Output the [X, Y] coordinate of the center of the cell containing the given text.  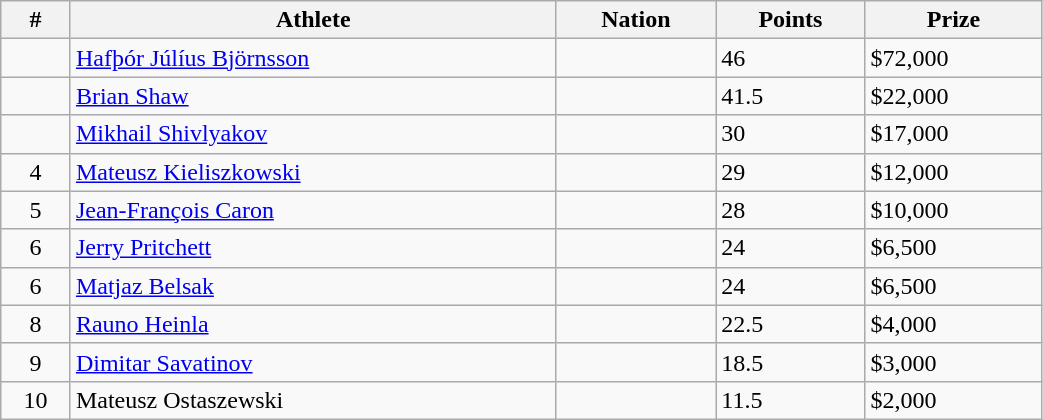
$22,000 [954, 96]
Matjaz Belsak [313, 286]
$72,000 [954, 58]
41.5 [790, 96]
22.5 [790, 324]
$12,000 [954, 172]
Jerry Pritchett [313, 248]
8 [36, 324]
# [36, 20]
$4,000 [954, 324]
9 [36, 362]
18.5 [790, 362]
$2,000 [954, 400]
Mateusz Kieliszkowski [313, 172]
30 [790, 134]
10 [36, 400]
5 [36, 210]
Jean-François Caron [313, 210]
$17,000 [954, 134]
Brian Shaw [313, 96]
$3,000 [954, 362]
Mateusz Ostaszewski [313, 400]
11.5 [790, 400]
4 [36, 172]
Hafþór Júlíus Björnsson [313, 58]
Nation [636, 20]
28 [790, 210]
$10,000 [954, 210]
Dimitar Savatinov [313, 362]
Points [790, 20]
Prize [954, 20]
Mikhail Shivlyakov [313, 134]
29 [790, 172]
Rauno Heinla [313, 324]
Athlete [313, 20]
46 [790, 58]
